Return the [x, y] coordinate for the center point of the cell that contains the specified text.  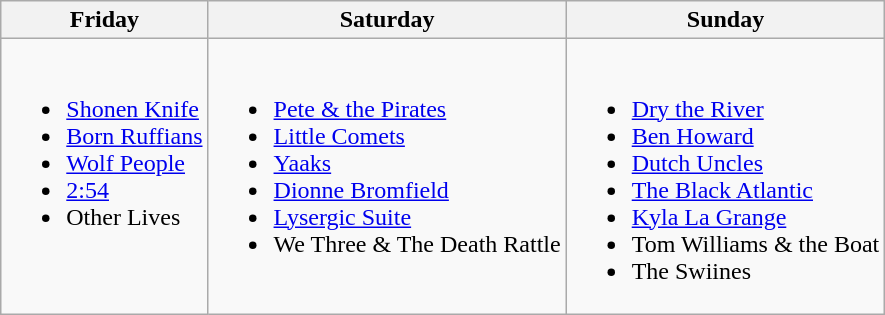
Saturday [387, 20]
Friday [104, 20]
Dry the RiverBen HowardDutch UnclesThe Black AtlanticKyla La GrangeTom Williams & the BoatThe Swiines [726, 176]
Pete & the PiratesLittle CometsYaaksDionne BromfieldLysergic SuiteWe Three & The Death Rattle [387, 176]
Shonen KnifeBorn RuffiansWolf People2:54Other Lives [104, 176]
Sunday [726, 20]
